Return the [X, Y] coordinate for the center point of the cell that contains the specified text.  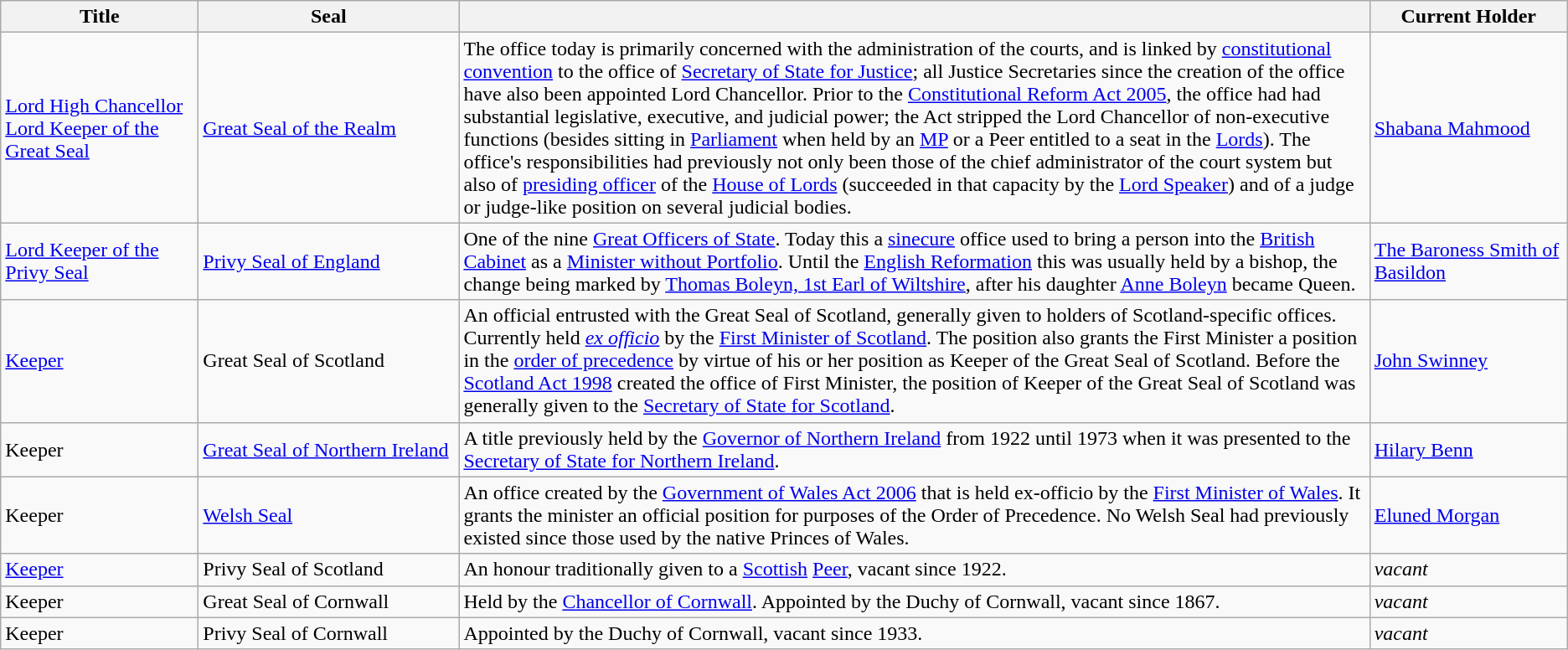
Eluned Morgan [1468, 515]
Great Seal of Scotland [328, 361]
Appointed by the Duchy of Cornwall, vacant since 1933. [915, 633]
Title [100, 17]
Welsh Seal [328, 515]
Shabana Mahmood [1468, 127]
John Swinney [1468, 361]
Seal [328, 17]
Hilary Benn [1468, 449]
Held by the Chancellor of Cornwall. Appointed by the Duchy of Cornwall, vacant since 1867. [915, 601]
Privy Seal of England [328, 261]
Lord Keeper of the Privy Seal [100, 261]
Lord High ChancellorLord Keeper of the Great Seal [100, 127]
Current Holder [1468, 17]
Privy Seal of Cornwall [328, 633]
Privy Seal of Scotland [328, 570]
Great Seal of Cornwall [328, 601]
The Baroness Smith of Basildon [1468, 261]
An honour traditionally given to a Scottish Peer, vacant since 1922. [915, 570]
Great Seal of the Realm [328, 127]
Great Seal of Northern Ireland [328, 449]
